For the text-containing cell, return its midpoint in (x, y) coordinate format. 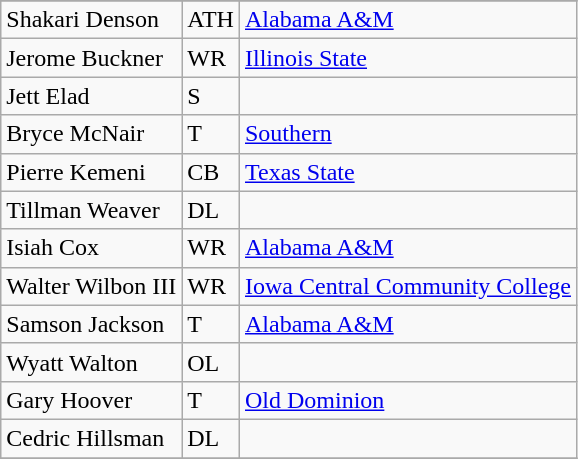
Jerome Buckner (92, 58)
Old Dominion (408, 400)
OL (211, 362)
Isiah Cox (92, 248)
Wyatt Walton (92, 362)
Gary Hoover (92, 400)
Illinois State (408, 58)
Samson Jackson (92, 324)
Shakari Denson (92, 20)
Texas State (408, 172)
Southern (408, 134)
Walter Wilbon III (92, 286)
Jett Elad (92, 96)
S (211, 96)
ATH (211, 20)
CB (211, 172)
Cedric Hillsman (92, 438)
Pierre Kemeni (92, 172)
Bryce McNair (92, 134)
Iowa Central Community College (408, 286)
Tillman Weaver (92, 210)
